Detect which cell encompasses the target text, then output its [x, y] center coordinate. 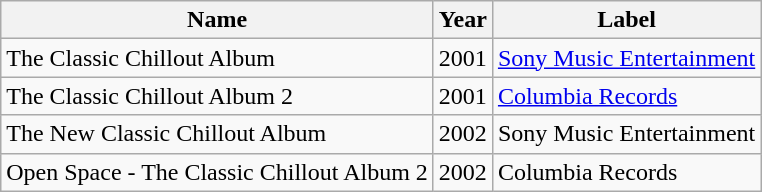
Open Space - The Classic Chillout Album 2 [218, 172]
Label [626, 20]
Name [218, 20]
The New Classic Chillout Album [218, 134]
The Classic Chillout Album [218, 58]
Year [462, 20]
The Classic Chillout Album 2 [218, 96]
